From the cell containing the given text, extract its center point as [x, y] coordinate. 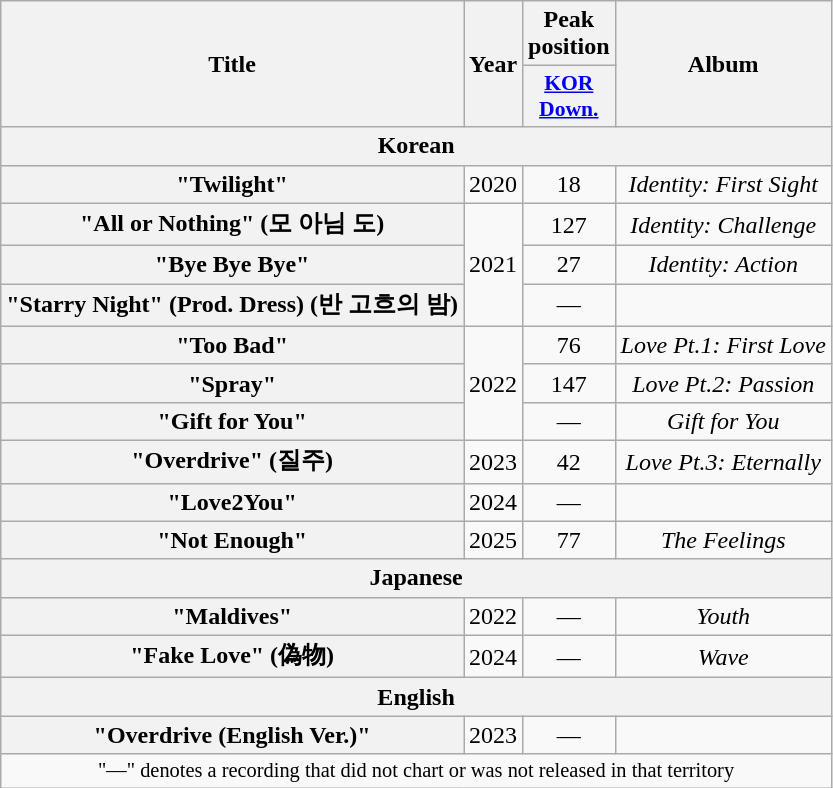
Identity: Challenge [723, 224]
42 [569, 462]
127 [569, 224]
"Love2You" [232, 502]
Youth [723, 616]
"Gift for You" [232, 421]
"Overdrive (English Ver.)" [232, 735]
"Too Bad" [232, 345]
Peak position [569, 34]
"Spray" [232, 383]
"Twilight" [232, 184]
"Bye Bye Bye" [232, 265]
18 [569, 184]
147 [569, 383]
The Feelings [723, 540]
"Starry Night" (Prod. Dress) (반 고흐의 밤) [232, 306]
KORDown. [569, 96]
"—" denotes a recording that did not chart or was not released in that territory [416, 771]
2025 [494, 540]
Wave [723, 656]
2021 [494, 264]
Gift for You [723, 421]
Year [494, 64]
27 [569, 265]
"Not Enough" [232, 540]
Love Pt.3: Eternally [723, 462]
Title [232, 64]
"Overdrive" (질주) [232, 462]
"Fake Love" (偽物) [232, 656]
Korean [416, 146]
Love Pt.2: Passion [723, 383]
"Maldives" [232, 616]
Album [723, 64]
"All or Nothing" (모 아님 도) [232, 224]
English [416, 697]
76 [569, 345]
2020 [494, 184]
Japanese [416, 578]
77 [569, 540]
Identity: First Sight [723, 184]
Identity: Action [723, 265]
Love Pt.1: First Love [723, 345]
